Pinpoint the cell where the given text exists, returning its (x, y) midpoint coordinate. 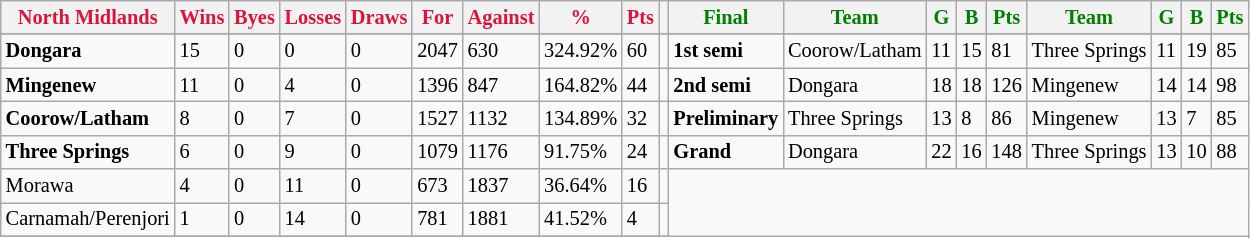
36.64% (580, 186)
Final (726, 17)
148 (1007, 152)
1837 (502, 186)
126 (1007, 85)
324.92% (580, 51)
6 (202, 152)
Against (502, 17)
24 (640, 152)
2047 (437, 51)
19 (1196, 51)
91.75% (580, 152)
10 (1196, 152)
86 (1007, 118)
134.89% (580, 118)
1881 (502, 219)
Morawa (88, 186)
1527 (437, 118)
1132 (502, 118)
2nd semi (726, 85)
1079 (437, 152)
630 (502, 51)
North Midlands (88, 17)
32 (640, 118)
22 (941, 152)
781 (437, 219)
Draws (379, 17)
673 (437, 186)
1176 (502, 152)
88 (1230, 152)
% (580, 17)
1 (202, 219)
41.52% (580, 219)
98 (1230, 85)
1396 (437, 85)
Wins (202, 17)
Preliminary (726, 118)
1st semi (726, 51)
81 (1007, 51)
60 (640, 51)
Grand (726, 152)
44 (640, 85)
Byes (254, 17)
9 (313, 152)
Carnamah/Perenjori (88, 219)
847 (502, 85)
For (437, 17)
Losses (313, 17)
164.82% (580, 85)
